Locate the cell with the specified text and output its [x, y] center coordinate. 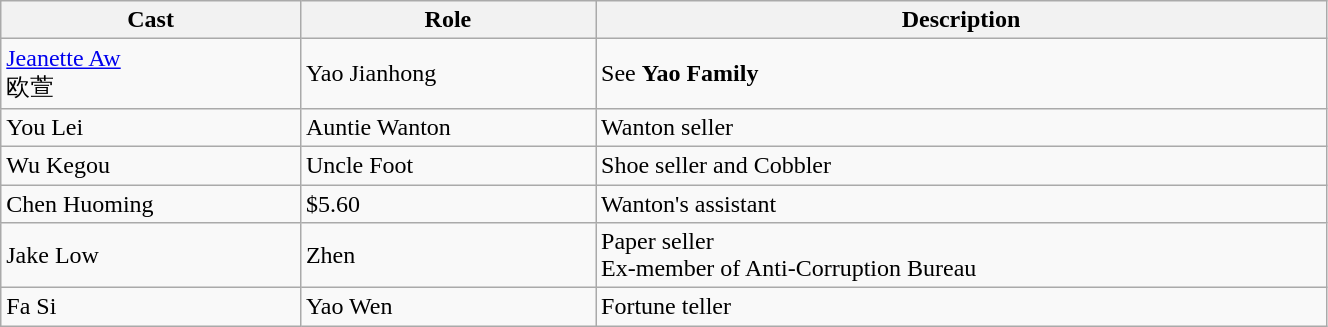
Yao Wen [448, 307]
Zhen [448, 256]
Fa Si [151, 307]
Yao Jianhong [448, 74]
$5.60 [448, 203]
Uncle Foot [448, 165]
Cast [151, 20]
See Yao Family [962, 74]
Fortune teller [962, 307]
Wanton seller [962, 127]
Description [962, 20]
Wu Kegou [151, 165]
Auntie Wanton [448, 127]
Paper seller Ex-member of Anti-Corruption Bureau [962, 256]
Role [448, 20]
You Lei [151, 127]
Chen Huoming [151, 203]
Shoe seller and Cobbler [962, 165]
Jake Low [151, 256]
Jeanette Aw 欧萱 [151, 74]
Wanton's assistant [962, 203]
